Pinpoint the cell where the given text exists, returning its (X, Y) midpoint coordinate. 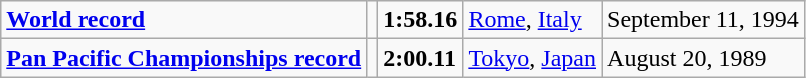
Pan Pacific Championships record (184, 58)
2:00.11 (420, 58)
September 11, 1994 (704, 20)
Rome, Italy (532, 20)
World record (184, 20)
Tokyo, Japan (532, 58)
1:58.16 (420, 20)
August 20, 1989 (704, 58)
